Pinpoint the cell where the given text exists, returning its [x, y] midpoint coordinate. 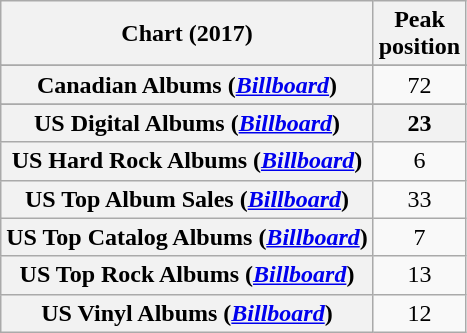
12 [419, 313]
13 [419, 275]
Canadian Albums (Billboard) [187, 85]
US Top Album Sales (Billboard) [187, 199]
US Top Catalog Albums (Billboard) [187, 237]
US Vinyl Albums (Billboard) [187, 313]
72 [419, 85]
US Digital Albums (Billboard) [187, 123]
US Top Rock Albums (Billboard) [187, 275]
23 [419, 123]
33 [419, 199]
Peakposition [419, 34]
Chart (2017) [187, 34]
7 [419, 237]
US Hard Rock Albums (Billboard) [187, 161]
6 [419, 161]
